Output the (X, Y) coordinate of the center of the cell containing the given text.  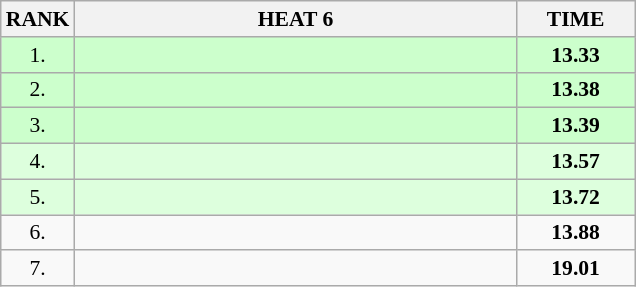
6. (38, 233)
13.72 (576, 197)
5. (38, 197)
HEAT 6 (295, 19)
7. (38, 269)
19.01 (576, 269)
4. (38, 162)
3. (38, 126)
TIME (576, 19)
1. (38, 55)
2. (38, 90)
13.38 (576, 90)
RANK (38, 19)
13.39 (576, 126)
13.57 (576, 162)
13.88 (576, 233)
13.33 (576, 55)
